Output the (x, y) coordinate of the center of the cell containing the given text.  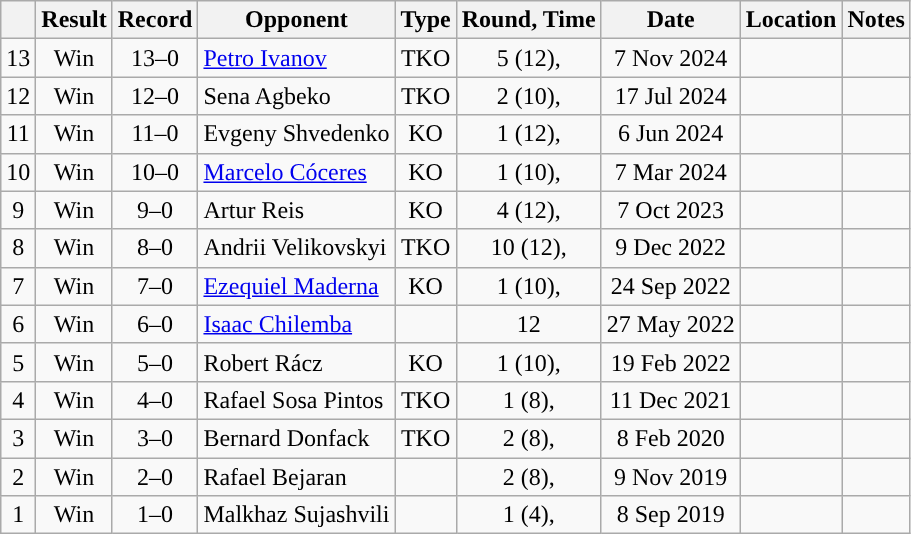
Type (426, 20)
Result (74, 20)
7 Nov 2024 (670, 58)
1 (18, 515)
Andrii Velikovskyi (296, 248)
27 May 2022 (670, 324)
7 (18, 286)
Date (670, 20)
4–0 (155, 400)
6 Jun 2024 (670, 134)
8–0 (155, 248)
9 Nov 2019 (670, 477)
7 Oct 2023 (670, 210)
24 Sep 2022 (670, 286)
Robert Rácz (296, 362)
Record (155, 20)
5 (12), (528, 58)
12–0 (155, 96)
11 Dec 2021 (670, 400)
4 (12), (528, 210)
Rafael Bejaran (296, 477)
11 (18, 134)
1 (12), (528, 134)
7–0 (155, 286)
19 Feb 2022 (670, 362)
Evgeny Shvedenko (296, 134)
5–0 (155, 362)
3–0 (155, 438)
1 (8), (528, 400)
Malkhaz Sujashvili (296, 515)
2 (18, 477)
8 Feb 2020 (670, 438)
Bernard Donfack (296, 438)
9–0 (155, 210)
2 (10), (528, 96)
10 (12), (528, 248)
8 Sep 2019 (670, 515)
7 Mar 2024 (670, 172)
4 (18, 400)
13–0 (155, 58)
6–0 (155, 324)
Sena Agbeko (296, 96)
2–0 (155, 477)
Round, Time (528, 20)
3 (18, 438)
5 (18, 362)
10 (18, 172)
8 (18, 248)
Petro Ivanov (296, 58)
Ezequiel Maderna (296, 286)
17 Jul 2024 (670, 96)
1–0 (155, 515)
Isaac Chilemba (296, 324)
Notes (876, 20)
Opponent (296, 20)
Rafael Sosa Pintos (296, 400)
9 (18, 210)
Artur Reis (296, 210)
1 (4), (528, 515)
9 Dec 2022 (670, 248)
10–0 (155, 172)
6 (18, 324)
13 (18, 58)
Location (791, 20)
Marcelo Cóceres (296, 172)
11–0 (155, 134)
